Return (x, y) of the center of cell containing provided text 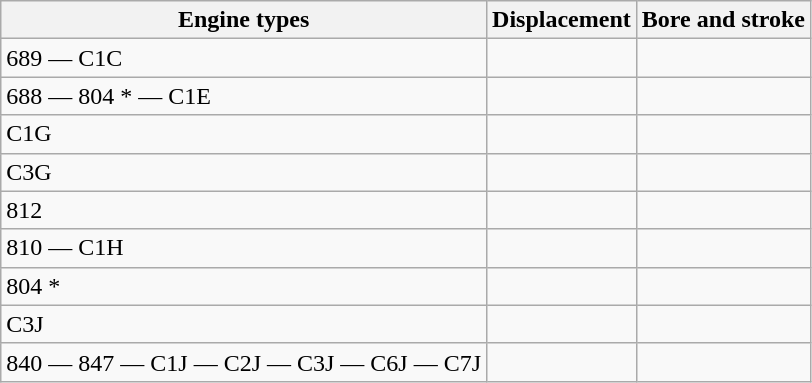
840 — 847 — C1J — C2J — C3J — C6J — C7J (244, 362)
810 — C1H (244, 248)
C3G (244, 172)
804 * (244, 286)
Engine types (244, 20)
688 — 804 * — C1E (244, 96)
Displacement (562, 20)
C1G (244, 134)
Bore and stroke (723, 20)
C3J (244, 324)
812 (244, 210)
689 — C1C (244, 58)
